From the cell containing the given text, extract its center point as [x, y] coordinate. 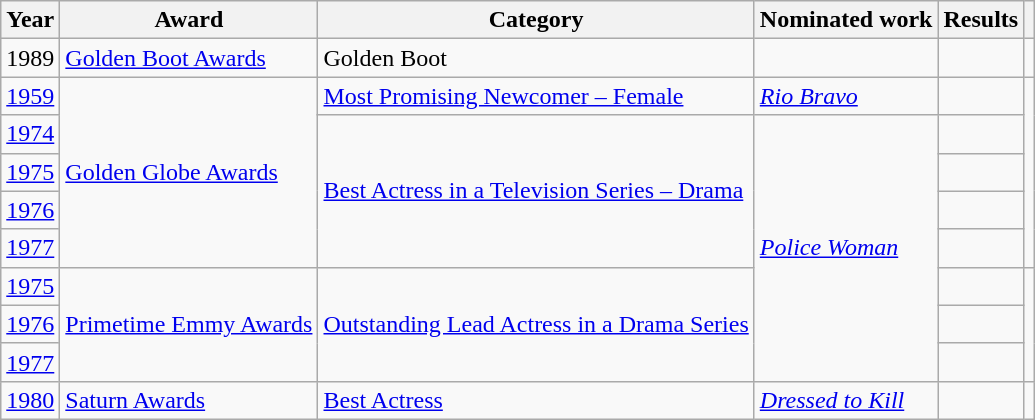
Golden Boot Awards [189, 58]
Nominated work [846, 20]
1989 [30, 58]
Police Woman [846, 248]
Saturn Awards [189, 400]
1974 [30, 134]
Best Actress [536, 400]
Award [189, 20]
Best Actress in a Television Series – Drama [536, 191]
Dressed to Kill [846, 400]
Year [30, 20]
Golden Globe Awards [189, 172]
1959 [30, 96]
Outstanding Lead Actress in a Drama Series [536, 324]
Rio Bravo [846, 96]
1980 [30, 400]
Golden Boot [536, 58]
Category [536, 20]
Primetime Emmy Awards [189, 324]
Most Promising Newcomer – Female [536, 96]
Results [981, 20]
